Extract the (x, y) coordinate from the center of the cell holding the provided text.  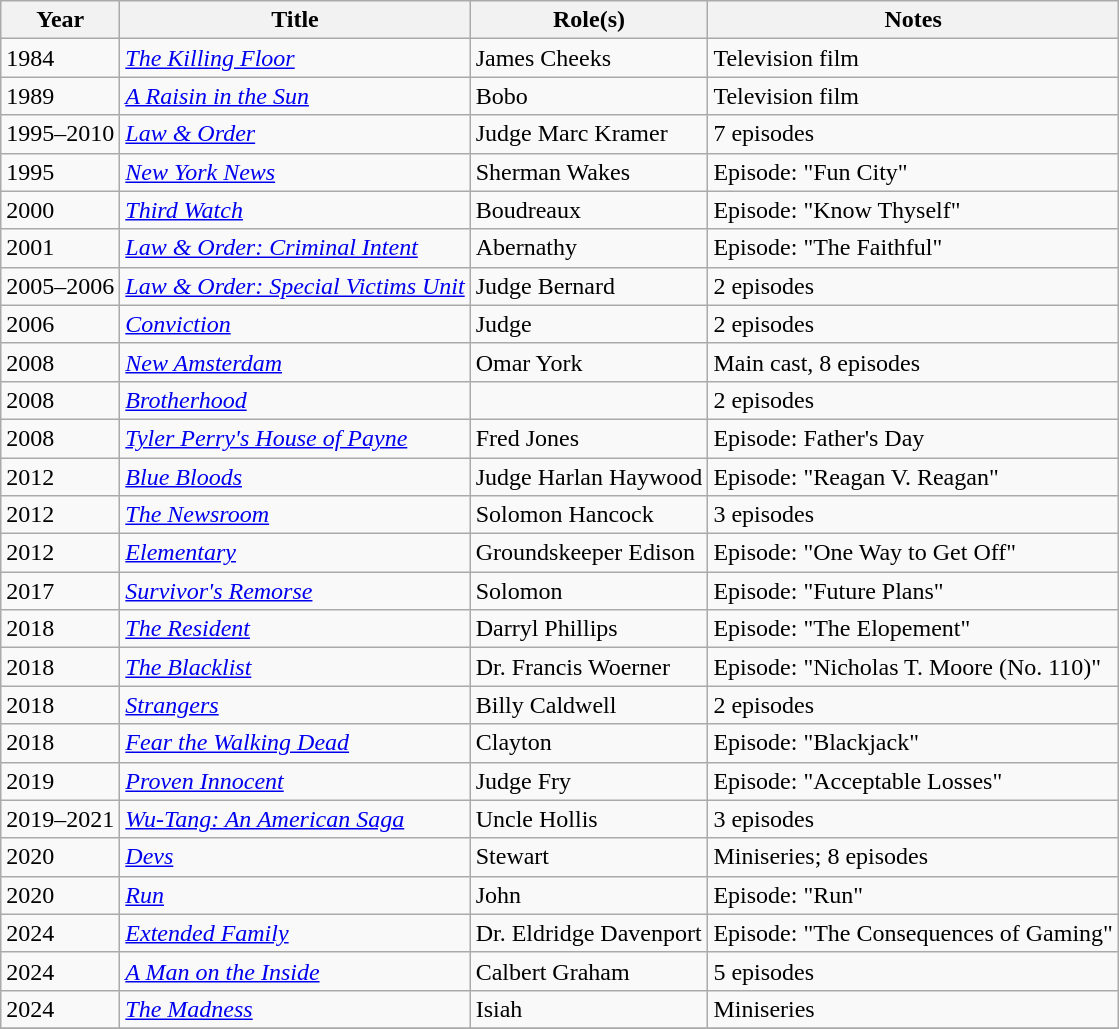
Fred Jones (589, 438)
Episode: Father's Day (914, 438)
Darryl Phillips (589, 629)
Judge Fry (589, 781)
Bobo (589, 96)
2000 (60, 210)
Role(s) (589, 20)
The Blacklist (295, 667)
Dr. Eldridge Davenport (589, 933)
Stewart (589, 857)
Law & Order: Criminal Intent (295, 248)
1989 (60, 96)
Dr. Francis Woerner (589, 667)
Episode: "The Faithful" (914, 248)
Episode: "One Way to Get Off" (914, 553)
Judge (589, 324)
Episode: "Future Plans" (914, 591)
Conviction (295, 324)
Groundskeeper Edison (589, 553)
The Newsroom (295, 515)
Episode: "Acceptable Losses" (914, 781)
1995–2010 (60, 134)
Tyler Perry's House of Payne (295, 438)
Brotherhood (295, 400)
Survivor's Remorse (295, 591)
New Amsterdam (295, 362)
Devs (295, 857)
Wu-Tang: An American Saga (295, 819)
Strangers (295, 705)
Solomon (589, 591)
Law & Order: Special Victims Unit (295, 286)
Billy Caldwell (589, 705)
Episode: "Nicholas T. Moore (No. 110)" (914, 667)
Episode: "Run" (914, 895)
New York News (295, 172)
2005–2006 (60, 286)
2019 (60, 781)
Miniseries (914, 1009)
Fear the Walking Dead (295, 743)
Main cast, 8 episodes (914, 362)
Isiah (589, 1009)
2006 (60, 324)
Elementary (295, 553)
Abernathy (589, 248)
The Resident (295, 629)
A Man on the Inside (295, 971)
Clayton (589, 743)
Episode: "Reagan V. Reagan" (914, 477)
Episode: "The Elopement" (914, 629)
Episode: "Blackjack" (914, 743)
Sherman Wakes (589, 172)
7 episodes (914, 134)
James Cheeks (589, 58)
Calbert Graham (589, 971)
The Madness (295, 1009)
Notes (914, 20)
Third Watch (295, 210)
Episode: "Fun City" (914, 172)
Run (295, 895)
Proven Innocent (295, 781)
2019–2021 (60, 819)
Year (60, 20)
The Killing Floor (295, 58)
Uncle Hollis (589, 819)
Omar York (589, 362)
Law & Order (295, 134)
John (589, 895)
5 episodes (914, 971)
Title (295, 20)
Judge Bernard (589, 286)
A Raisin in the Sun (295, 96)
Miniseries; 8 episodes (914, 857)
Episode: "The Consequences of Gaming" (914, 933)
Judge Harlan Haywood (589, 477)
Episode: "Know Thyself" (914, 210)
Blue Bloods (295, 477)
2017 (60, 591)
Solomon Hancock (589, 515)
Judge Marc Kramer (589, 134)
1984 (60, 58)
Boudreaux (589, 210)
1995 (60, 172)
2001 (60, 248)
Extended Family (295, 933)
